Provide the [X, Y] coordinate of the cell's center where the given text is located.  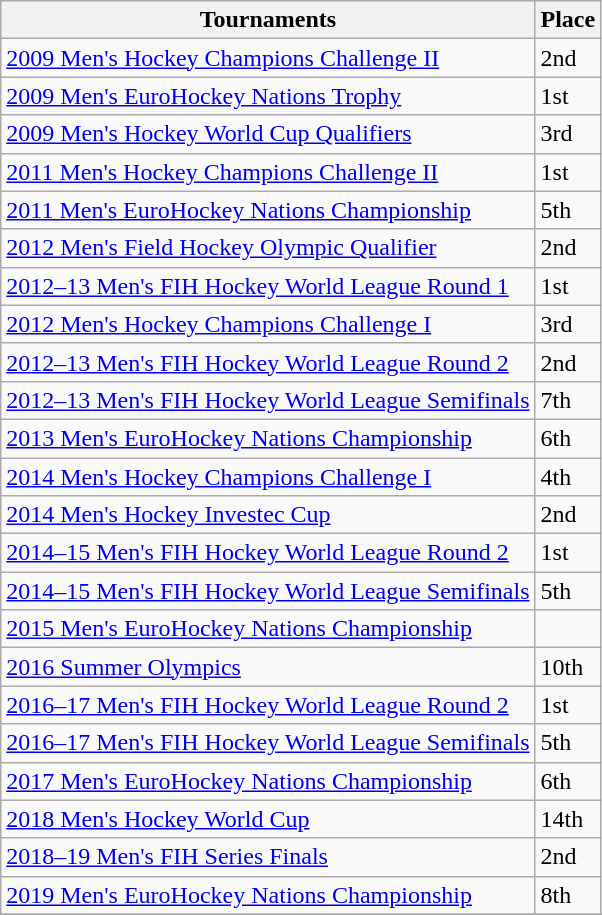
2011 Men's Hockey Champions Challenge II [268, 172]
2018 Men's Hockey World Cup [268, 819]
2015 Men's EuroHockey Nations Championship [268, 629]
2016 Summer Olympics [268, 667]
2016–17 Men's FIH Hockey World League Round 2 [268, 705]
2016–17 Men's FIH Hockey World League Semifinals [268, 743]
2011 Men's EuroHockey Nations Championship [268, 210]
7th [568, 400]
2019 Men's EuroHockey Nations Championship [268, 895]
2009 Men's EuroHockey Nations Trophy [268, 96]
10th [568, 667]
Tournaments [268, 20]
2012–13 Men's FIH Hockey World League Semifinals [268, 400]
2009 Men's Hockey World Cup Qualifiers [268, 134]
2009 Men's Hockey Champions Challenge II [268, 58]
14th [568, 819]
2014–15 Men's FIH Hockey World League Round 2 [268, 553]
2012 Men's Hockey Champions Challenge I [268, 324]
2014 Men's Hockey Champions Challenge I [268, 477]
2013 Men's EuroHockey Nations Championship [268, 438]
2014 Men's Hockey Investec Cup [268, 515]
2012–13 Men's FIH Hockey World League Round 1 [268, 286]
2012 Men's Field Hockey Olympic Qualifier [268, 248]
2017 Men's EuroHockey Nations Championship [268, 781]
8th [568, 895]
Place [568, 20]
4th [568, 477]
2018–19 Men's FIH Series Finals [268, 857]
2012–13 Men's FIH Hockey World League Round 2 [268, 362]
2014–15 Men's FIH Hockey World League Semifinals [268, 591]
